Pinpoint the cell where the given text exists, returning its [X, Y] midpoint coordinate. 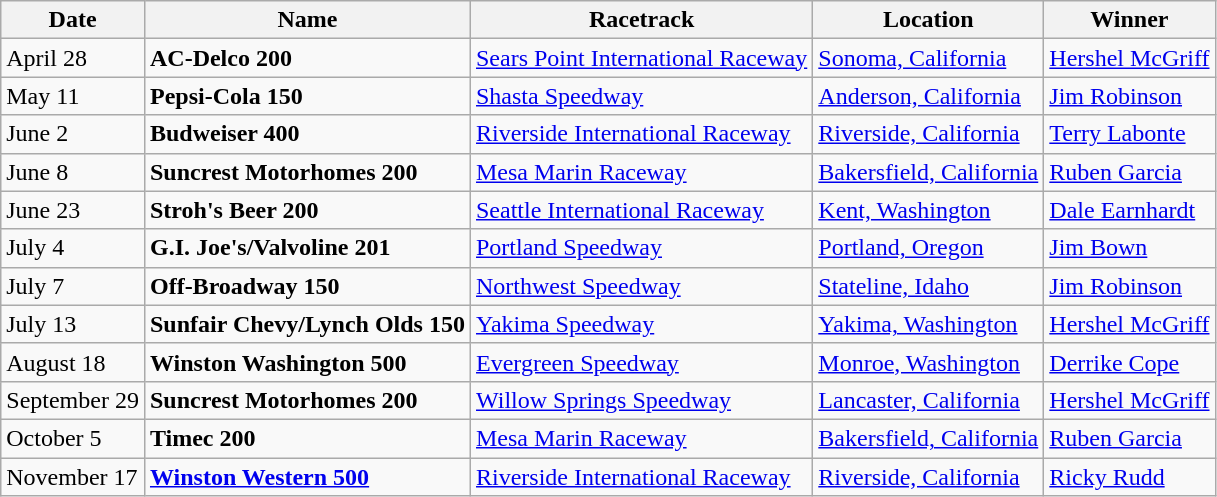
Sears Point International Raceway [641, 58]
Name [307, 20]
June 2 [73, 134]
Dale Earnhardt [1130, 210]
Winston Western 500 [307, 477]
Sonoma, California [928, 58]
Sunfair Chevy/Lynch Olds 150 [307, 324]
Budweiser 400 [307, 134]
Pepsi-Cola 150 [307, 96]
Shasta Speedway [641, 96]
Anderson, California [928, 96]
September 29 [73, 400]
July 13 [73, 324]
Winner [1130, 20]
Portland Speedway [641, 248]
November 17 [73, 477]
Monroe, Washington [928, 362]
Off-Broadway 150 [307, 286]
Timec 200 [307, 438]
Derrike Cope [1130, 362]
Ricky Rudd [1130, 477]
Yakima Speedway [641, 324]
April 28 [73, 58]
May 11 [73, 96]
Evergreen Speedway [641, 362]
Willow Springs Speedway [641, 400]
June 23 [73, 210]
Stroh's Beer 200 [307, 210]
Kent, Washington [928, 210]
G.I. Joe's/Valvoline 201 [307, 248]
Racetrack [641, 20]
Date [73, 20]
Portland, Oregon [928, 248]
July 7 [73, 286]
Northwest Speedway [641, 286]
Lancaster, California [928, 400]
Seattle International Raceway [641, 210]
Stateline, Idaho [928, 286]
Jim Bown [1130, 248]
Location [928, 20]
August 18 [73, 362]
July 4 [73, 248]
Yakima, Washington [928, 324]
Winston Washington 500 [307, 362]
AC-Delco 200 [307, 58]
Terry Labonte [1130, 134]
October 5 [73, 438]
June 8 [73, 172]
